From the cell containing the given text, extract its center point as (X, Y) coordinate. 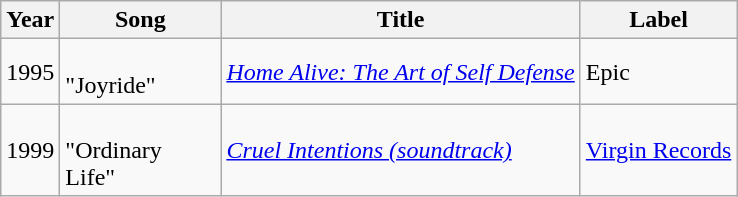
Title (400, 20)
Virgin Records (658, 150)
"Joyride" (140, 72)
Label (658, 20)
1995 (30, 72)
"Ordinary Life" (140, 150)
Epic (658, 72)
1999 (30, 150)
Cruel Intentions (soundtrack) (400, 150)
Song (140, 20)
Home Alive: The Art of Self Defense (400, 72)
Year (30, 20)
